Scan for the cell matching the given text and deliver its (X, Y) coordinate at center. 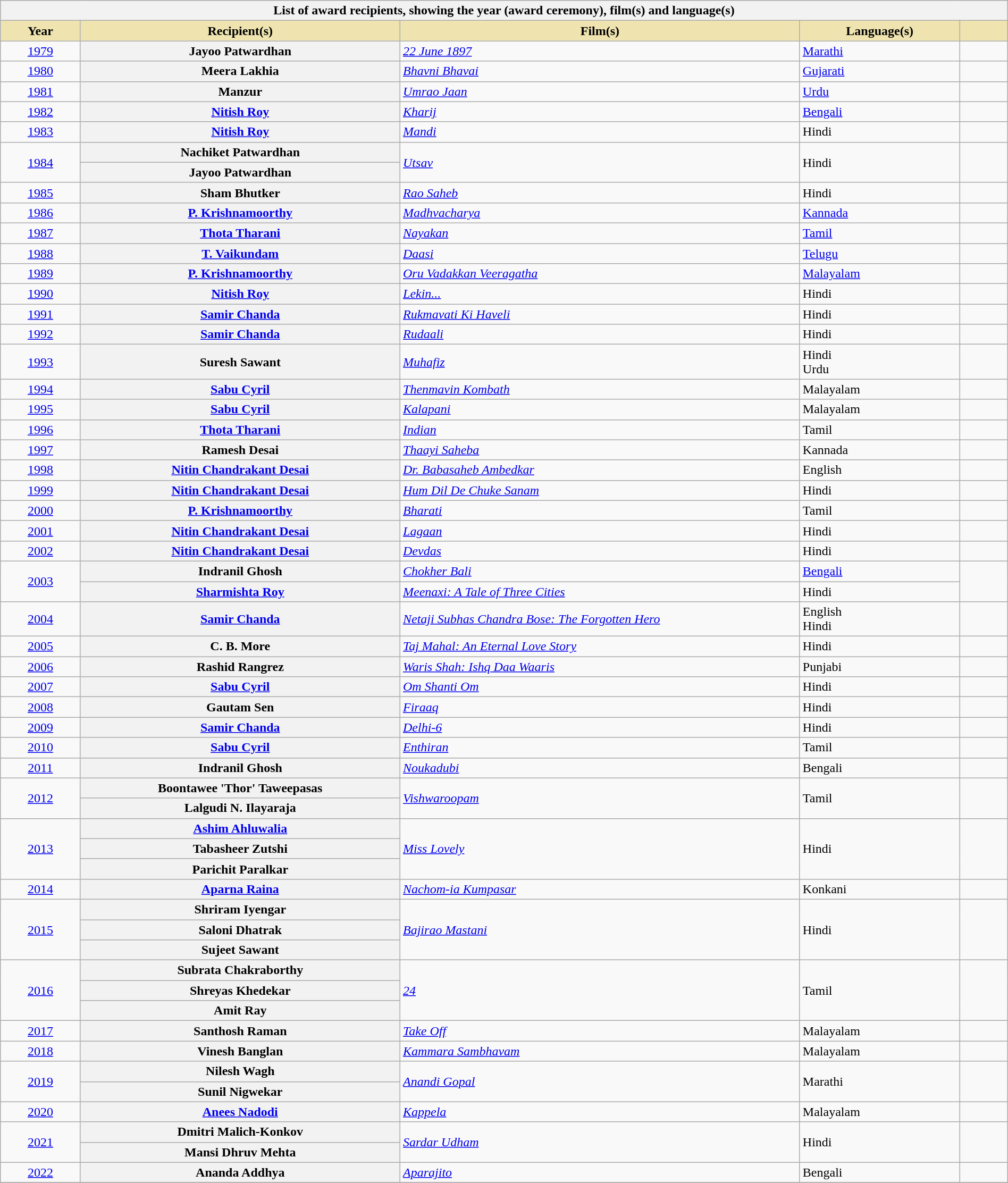
Anees Nadodi (240, 1112)
Aparna Raina (240, 889)
2018 (40, 1051)
Devdas (600, 551)
2008 (40, 707)
1987 (40, 233)
Gautam Sen (240, 707)
Rao Saheb (600, 192)
Santhosh Raman (240, 1031)
1991 (40, 314)
Sunil Nigwekar (240, 1092)
Hum Dil De Chuke Sanam (600, 490)
Language(s) (879, 31)
1989 (40, 274)
Tabasheer Zutshi (240, 849)
Umrao Jaan (600, 91)
HindiUrdu (879, 362)
Taj Mahal: An Eternal Love Story (600, 647)
Nachom-ia Kumpasar (600, 889)
Film(s) (600, 31)
Meera Lakhia (240, 71)
2002 (40, 551)
2007 (40, 687)
Amit Ray (240, 1011)
Bajirao Mastani (600, 929)
2006 (40, 667)
Netaji Subhas Chandra Bose: The Forgotten Hero (600, 619)
2005 (40, 647)
Enthiran (600, 748)
Chokher Bali (600, 571)
Kappela (600, 1112)
Vinesh Banglan (240, 1051)
1990 (40, 294)
Sujeet Sawant (240, 950)
Indian (600, 430)
Rukmavati Ki Haveli (600, 314)
Gujarati (879, 71)
Shreyas Khedekar (240, 991)
Take Off (600, 1031)
Aparajito (600, 1172)
Oru Vadakkan Veeragatha (600, 274)
Sardar Udham (600, 1142)
Meenaxi: A Tale of Three Cities (600, 592)
1998 (40, 470)
Nilesh Wagh (240, 1071)
Muhafiz (600, 362)
1994 (40, 389)
1999 (40, 490)
Sharmishta Roy (240, 592)
1988 (40, 254)
Dr. Babasaheb Ambedkar (600, 470)
2011 (40, 768)
Kalapani (600, 409)
Lekin... (600, 294)
Madhvacharya (600, 213)
Anandi Gopal (600, 1081)
Urdu (879, 91)
Lagaan (600, 531)
2001 (40, 531)
1981 (40, 91)
T. Vaikundam (240, 254)
1995 (40, 409)
1983 (40, 132)
Bhavni Bhavai (600, 71)
2013 (40, 849)
Dmitri Malich-Konkov (240, 1132)
Delhi-6 (600, 727)
Parichit Paralkar (240, 869)
1993 (40, 362)
24 (600, 991)
1996 (40, 430)
Waris Shah: Ishq Daa Waaris (600, 667)
1992 (40, 334)
Recipient(s) (240, 31)
1997 (40, 450)
Nachiket Patwardhan (240, 152)
1986 (40, 213)
1984 (40, 162)
2017 (40, 1031)
Rudaali (600, 334)
2021 (40, 1142)
Thaayi Saheba (600, 450)
Ananda Addhya (240, 1172)
Utsav (600, 162)
Telugu (879, 254)
Vishwaroopam (600, 798)
EnglishHindi (879, 619)
Om Shanti Om (600, 687)
22 June 1897 (600, 51)
2016 (40, 991)
Thenmavin Kombath (600, 389)
2022 (40, 1172)
Boontawee 'Thor' Taweepasas (240, 788)
Shriram Iyengar (240, 909)
2019 (40, 1081)
Suresh Sawant (240, 362)
Bharati (600, 510)
Noukadubi (600, 768)
Konkani (879, 889)
C. B. More (240, 647)
Daasi (600, 254)
1979 (40, 51)
Year (40, 31)
Firaaq (600, 707)
2014 (40, 889)
Ramesh Desai (240, 450)
2003 (40, 581)
2004 (40, 619)
Mandi (600, 132)
Rashid Rangrez (240, 667)
Ashim Ahluwalia (240, 828)
2020 (40, 1112)
Subrata Chakraborthy (240, 970)
1980 (40, 71)
Kammara Sambhavam (600, 1051)
English (879, 470)
Sham Bhutker (240, 192)
2012 (40, 798)
2015 (40, 929)
Punjabi (879, 667)
1982 (40, 112)
Nayakan (600, 233)
Mansi Dhruv Mehta (240, 1152)
2010 (40, 748)
Kharij (600, 112)
Manzur (240, 91)
Miss Lovely (600, 849)
List of award recipients, showing the year (award ceremony), film(s) and language(s) (504, 11)
Lalgudi N. Ilayaraja (240, 808)
Saloni Dhatrak (240, 930)
2000 (40, 510)
2009 (40, 727)
1985 (40, 192)
